Search for the cell housing the specified text and yield its (x, y) center coordinate. 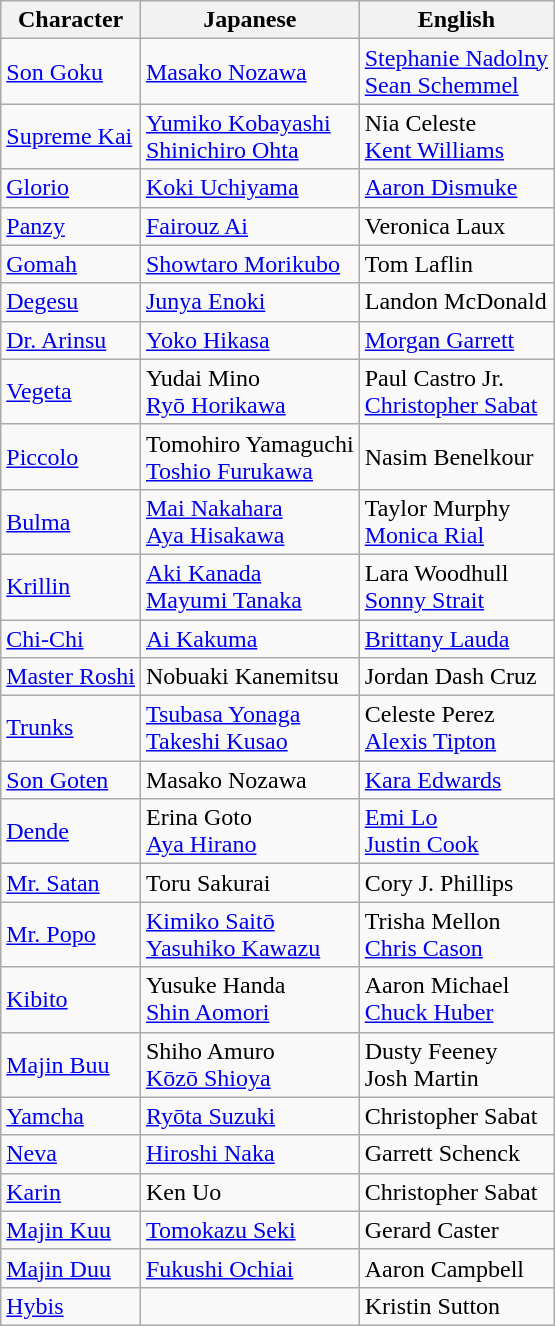
Trunks (71, 728)
Brittany Lauda (456, 639)
Majin Kuu (71, 1230)
Tsubasa Yonaga Takeshi Kusao (250, 728)
Fairouz Ai (250, 226)
Tomohiro Yamaguchi Toshio Furukawa (250, 456)
Morgan Garrett (456, 340)
Character (71, 20)
English (456, 20)
Jordan Dash Cruz (456, 677)
Yoko Hikasa (250, 340)
Aki Kanada Mayumi Tanaka (250, 586)
Fukushi Ochiai (250, 1268)
Piccolo (71, 456)
Veronica Laux (456, 226)
Yamcha (71, 1116)
Hybis (71, 1306)
Majin Duu (71, 1268)
Aaron Dismuke (456, 188)
Son Goten (71, 780)
Yusuke Handa Shin Aomori (250, 1000)
Erina Goto Aya Hirano (250, 832)
Yumiko Kobayashi Shinichiro Ohta (250, 136)
Mr. Satan (71, 883)
Majin Buu (71, 1064)
Ai Kakuma (250, 639)
Nobuaki Kanemitsu (250, 677)
Son Goku (71, 72)
Dr. Arinsu (71, 340)
Krillin (71, 586)
Gomah (71, 264)
Glorio (71, 188)
Aaron Campbell (456, 1268)
Gerard Caster (456, 1230)
Garrett Schenck (456, 1154)
Cory J. Phillips (456, 883)
Master Roshi (71, 677)
Tomokazu Seki (250, 1230)
Neva (71, 1154)
Mai Nakahara Aya Hisakawa (250, 522)
Kara Edwards (456, 780)
Paul Castro Jr. Christopher Sabat (456, 392)
Supreme Kai (71, 136)
Toru Sakurai (250, 883)
Karin (71, 1192)
Nasim Benelkour (456, 456)
Lara Woodhull Sonny Strait (456, 586)
Trisha Mellon Chris Cason (456, 934)
Stephanie Nadolny Sean Schemmel (456, 72)
Dusty Feeney Josh Martin (456, 1064)
Taylor Murphy Monica Rial (456, 522)
Tom Laflin (456, 264)
Dende (71, 832)
Aaron Michael Chuck Huber (456, 1000)
Kimiko Saitō Yasuhiko Kawazu (250, 934)
Panzy (71, 226)
Mr. Popo (71, 934)
Ken Uo (250, 1192)
Vegeta (71, 392)
Yudai Mino Ryō Horikawa (250, 392)
Celeste Perez Alexis Tipton (456, 728)
Bulma (71, 522)
Showtaro Morikubo (250, 264)
Shiho Amuro Kōzō Shioya (250, 1064)
Junya Enoki (250, 302)
Nia Celeste Kent Williams (456, 136)
Kristin Sutton (456, 1306)
Ryōta Suzuki (250, 1116)
Emi Lo Justin Cook (456, 832)
Kibito (71, 1000)
Hiroshi Naka (250, 1154)
Degesu (71, 302)
Landon McDonald (456, 302)
Japanese (250, 20)
Chi-Chi (71, 639)
Koki Uchiyama (250, 188)
